Detect which cell encompasses the target text, then output its (x, y) center coordinate. 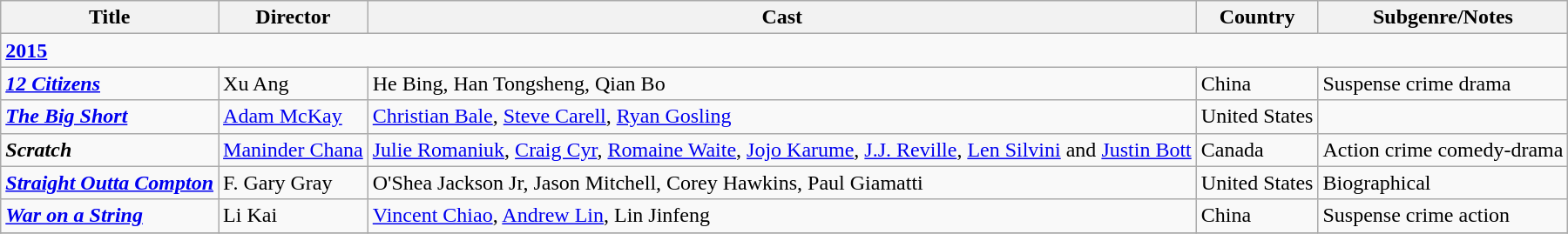
Cast (782, 17)
2015 (784, 50)
O'Shea Jackson Jr, Jason Mitchell, Corey Hawkins, Paul Giamatti (782, 183)
Straight Outta Compton (110, 183)
Christian Bale, Steve Carell, Ryan Gosling (782, 117)
Action crime comedy-drama (1443, 150)
12 Citizens (110, 84)
Scratch (110, 150)
War on a String (110, 216)
Suspense crime action (1443, 216)
F. Gary Gray (294, 183)
Subgenre/Notes (1443, 17)
Adam McKay (294, 117)
Maninder Chana (294, 150)
Julie Romaniuk, Craig Cyr, Romaine Waite, Jojo Karume, J.J. Reville, Len Silvini and Justin Bott (782, 150)
He Bing, Han Tongsheng, Qian Bo (782, 84)
Vincent Chiao, Andrew Lin, Lin Jinfeng (782, 216)
Xu Ang (294, 84)
Biographical (1443, 183)
Suspense crime drama (1443, 84)
Title (110, 17)
Li Kai (294, 216)
Canada (1257, 150)
Director (294, 17)
Country (1257, 17)
The Big Short (110, 117)
